Extract the (X, Y) coordinate from the center of the cell holding the provided text.  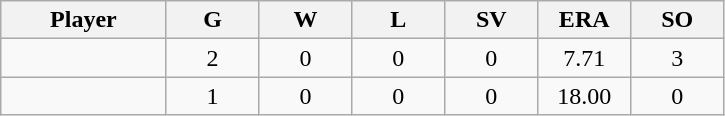
18.00 (584, 96)
SO (678, 20)
7.71 (584, 58)
2 (212, 58)
W (306, 20)
ERA (584, 20)
3 (678, 58)
1 (212, 96)
SV (492, 20)
G (212, 20)
Player (84, 20)
L (398, 20)
